Pinpoint the cell where the given text exists, returning its (x, y) midpoint coordinate. 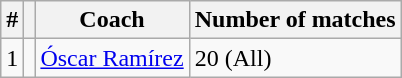
1 (12, 58)
Number of matches (295, 20)
# (12, 20)
20 (All) (295, 58)
Coach (112, 20)
Óscar Ramírez (112, 58)
